Output the (x, y) coordinate of the center of the cell containing the given text.  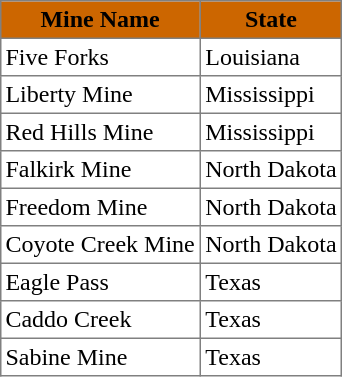
Coyote Creek Mine (100, 245)
Mine Name (100, 20)
Red Hills Mine (100, 132)
Eagle Pass (100, 282)
Caddo Creek (100, 320)
Louisiana (271, 57)
Liberty Mine (100, 95)
Falkirk Mine (100, 170)
Sabine Mine (100, 357)
State (271, 20)
Five Forks (100, 57)
Freedom Mine (100, 207)
